Search for the cell housing the specified text and yield its (x, y) center coordinate. 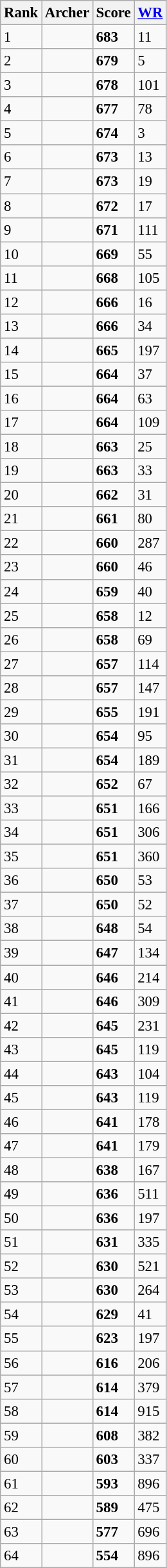
35 (21, 857)
677 (113, 109)
48 (21, 1170)
166 (150, 809)
10 (21, 254)
674 (113, 133)
915 (150, 1411)
629 (113, 1315)
6 (21, 157)
638 (113, 1170)
696 (150, 1531)
167 (150, 1170)
360 (150, 857)
38 (21, 929)
39 (21, 953)
337 (150, 1460)
44 (21, 1074)
189 (150, 760)
30 (21, 736)
80 (150, 519)
672 (113, 206)
648 (113, 929)
43 (21, 1049)
379 (150, 1387)
1 (21, 37)
Archer (67, 13)
8 (21, 206)
616 (113, 1363)
655 (113, 712)
64 (21, 1556)
309 (150, 1001)
111 (150, 230)
36 (21, 881)
7 (21, 181)
18 (21, 447)
669 (113, 254)
179 (150, 1146)
679 (113, 61)
335 (150, 1242)
665 (113, 350)
42 (21, 1025)
56 (21, 1363)
101 (150, 85)
26 (21, 639)
21 (21, 519)
683 (113, 37)
608 (113, 1435)
214 (150, 977)
659 (113, 591)
603 (113, 1460)
104 (150, 1074)
22 (21, 543)
51 (21, 1242)
661 (113, 519)
24 (21, 591)
57 (21, 1387)
191 (150, 712)
109 (150, 423)
647 (113, 953)
78 (150, 109)
WR (150, 13)
631 (113, 1242)
15 (21, 375)
58 (21, 1411)
105 (150, 278)
382 (150, 1435)
264 (150, 1290)
59 (21, 1435)
511 (150, 1194)
593 (113, 1483)
521 (150, 1267)
47 (21, 1146)
287 (150, 543)
69 (150, 639)
95 (150, 736)
14 (21, 350)
27 (21, 664)
2 (21, 61)
577 (113, 1531)
67 (150, 784)
306 (150, 832)
671 (113, 230)
554 (113, 1556)
134 (150, 953)
668 (113, 278)
652 (113, 784)
147 (150, 688)
Rank (21, 13)
32 (21, 784)
623 (113, 1339)
29 (21, 712)
475 (150, 1508)
28 (21, 688)
Score (113, 13)
4 (21, 109)
678 (113, 85)
60 (21, 1460)
206 (150, 1363)
9 (21, 230)
50 (21, 1218)
114 (150, 664)
62 (21, 1508)
61 (21, 1483)
178 (150, 1122)
45 (21, 1098)
589 (113, 1508)
20 (21, 495)
231 (150, 1025)
23 (21, 568)
49 (21, 1194)
662 (113, 495)
